Return the (X, Y) coordinate for the center point of the cell that contains the specified text.  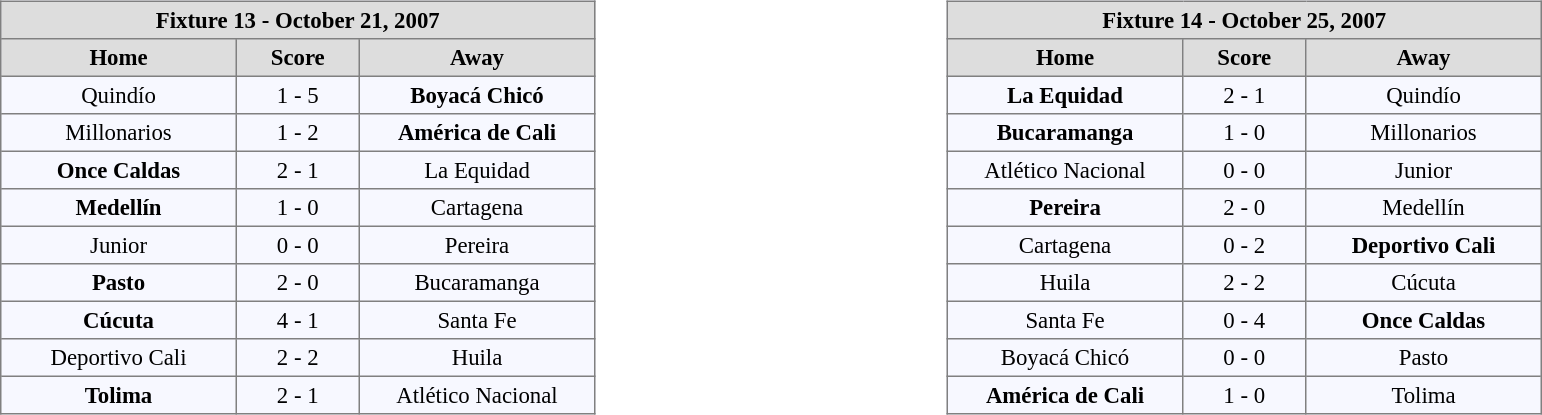
4 - 1 (298, 320)
1 - 2 (298, 133)
Fixture 13 - October 21, 2007 (298, 20)
0 - 2 (1244, 245)
0 - 4 (1244, 320)
Fixture 14 - October 25, 2007 (1244, 20)
1 - 5 (298, 95)
